Capture the cell that displays the provided text and extract its [X, Y] central coordinate. 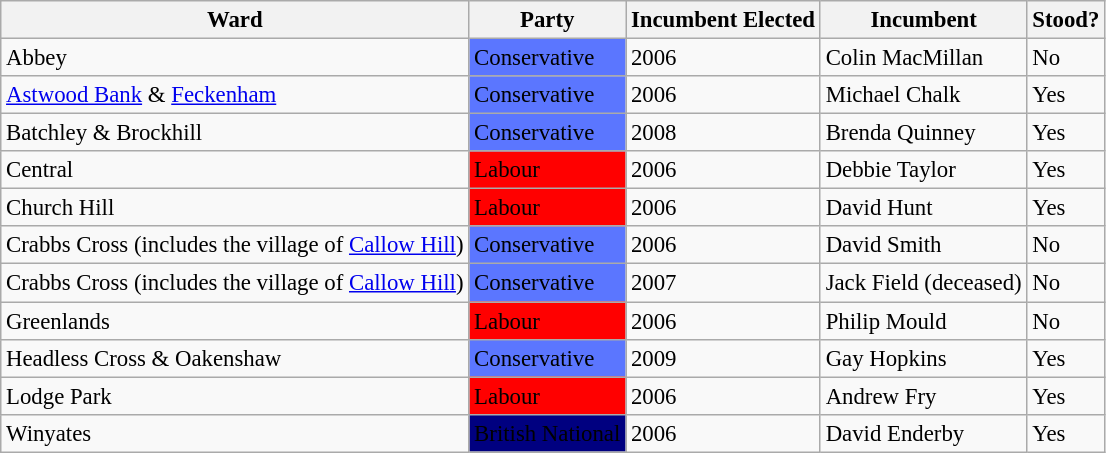
Incumbent [924, 20]
Greenlands [235, 321]
Lodge Park [235, 396]
Philip Mould [924, 321]
Gay Hopkins [924, 358]
Astwood Bank & Feckenham [235, 95]
2008 [724, 133]
Colin MacMillan [924, 58]
Central [235, 170]
2007 [724, 283]
Brenda Quinney [924, 133]
David Hunt [924, 208]
Debbie Taylor [924, 170]
Batchley & Brockhill [235, 133]
Abbey [235, 58]
Stood? [1066, 20]
Headless Cross & Oakenshaw [235, 358]
Party [548, 20]
Andrew Fry [924, 396]
Church Hill [235, 208]
Jack Field (deceased) [924, 283]
Winyates [235, 433]
British National [548, 433]
Ward [235, 20]
Incumbent Elected [724, 20]
2009 [724, 358]
Michael Chalk [924, 95]
David Smith [924, 245]
David Enderby [924, 433]
